Search for the cell housing the specified text and yield its (X, Y) center coordinate. 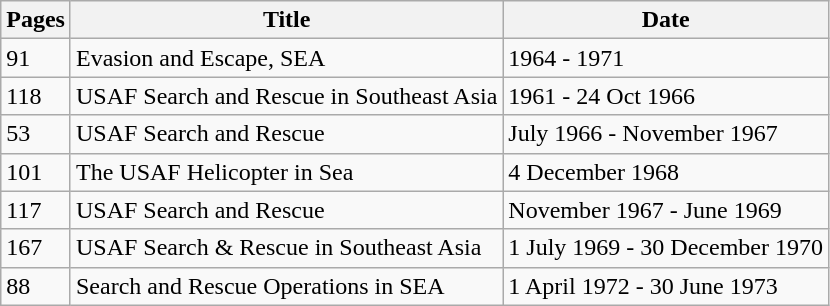
Evasion and Escape, SEA (286, 58)
118 (36, 96)
88 (36, 286)
Date (666, 20)
Search and Rescue Operations in SEA (286, 286)
July 1966 - November 1967 (666, 134)
167 (36, 248)
Pages (36, 20)
USAF Search & Rescue in Southeast Asia (286, 248)
4 December 1968 (666, 172)
91 (36, 58)
USAF Search and Rescue in Southeast Asia (286, 96)
1 July 1969 - 30 December 1970 (666, 248)
53 (36, 134)
The USAF Helicopter in Sea (286, 172)
117 (36, 210)
Title (286, 20)
1 April 1972 - 30 June 1973 (666, 286)
November 1967 - June 1969 (666, 210)
101 (36, 172)
1961 - 24 Oct 1966 (666, 96)
1964 - 1971 (666, 58)
